Determine the [X, Y] coordinate at the center of the cell enclosing the given text.  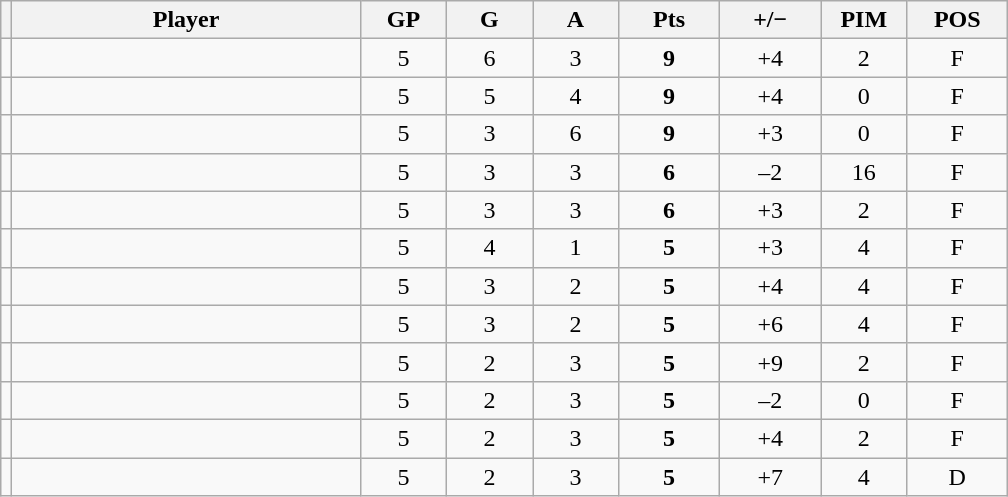
A [575, 20]
D [958, 477]
+7 [770, 477]
+9 [770, 362]
+/− [770, 20]
POS [958, 20]
PIM [864, 20]
1 [575, 248]
Pts [670, 20]
Player [186, 20]
GP [403, 20]
G [489, 20]
16 [864, 172]
+6 [770, 324]
